Return (x, y) of the center of cell containing provided text 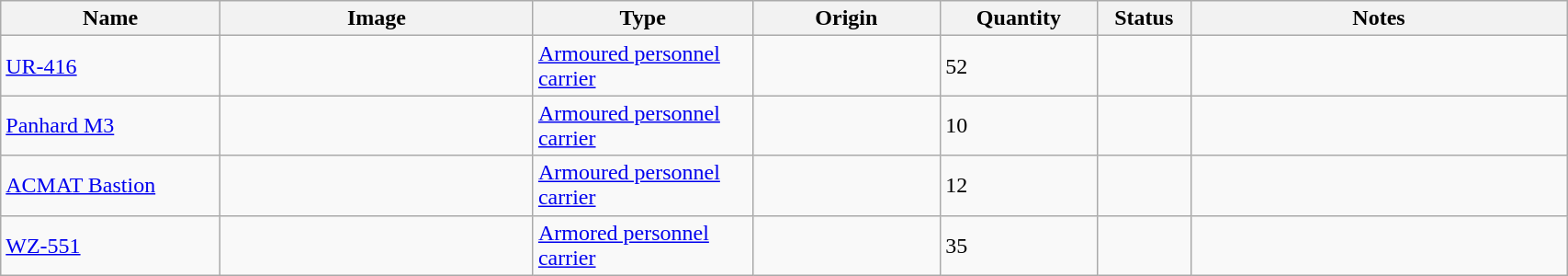
35 (1019, 245)
Origin (847, 18)
Type (643, 18)
Name (110, 18)
Notes (1378, 18)
12 (1019, 186)
Panhard M3 (110, 125)
52 (1019, 66)
Quantity (1019, 18)
WZ-551 (110, 245)
10 (1019, 125)
Armored personnel carrier (643, 245)
UR-416 (110, 66)
Image (377, 18)
Status (1144, 18)
ACMAT Bastion (110, 186)
